Locate the cell with the specified text and output its [X, Y] center coordinate. 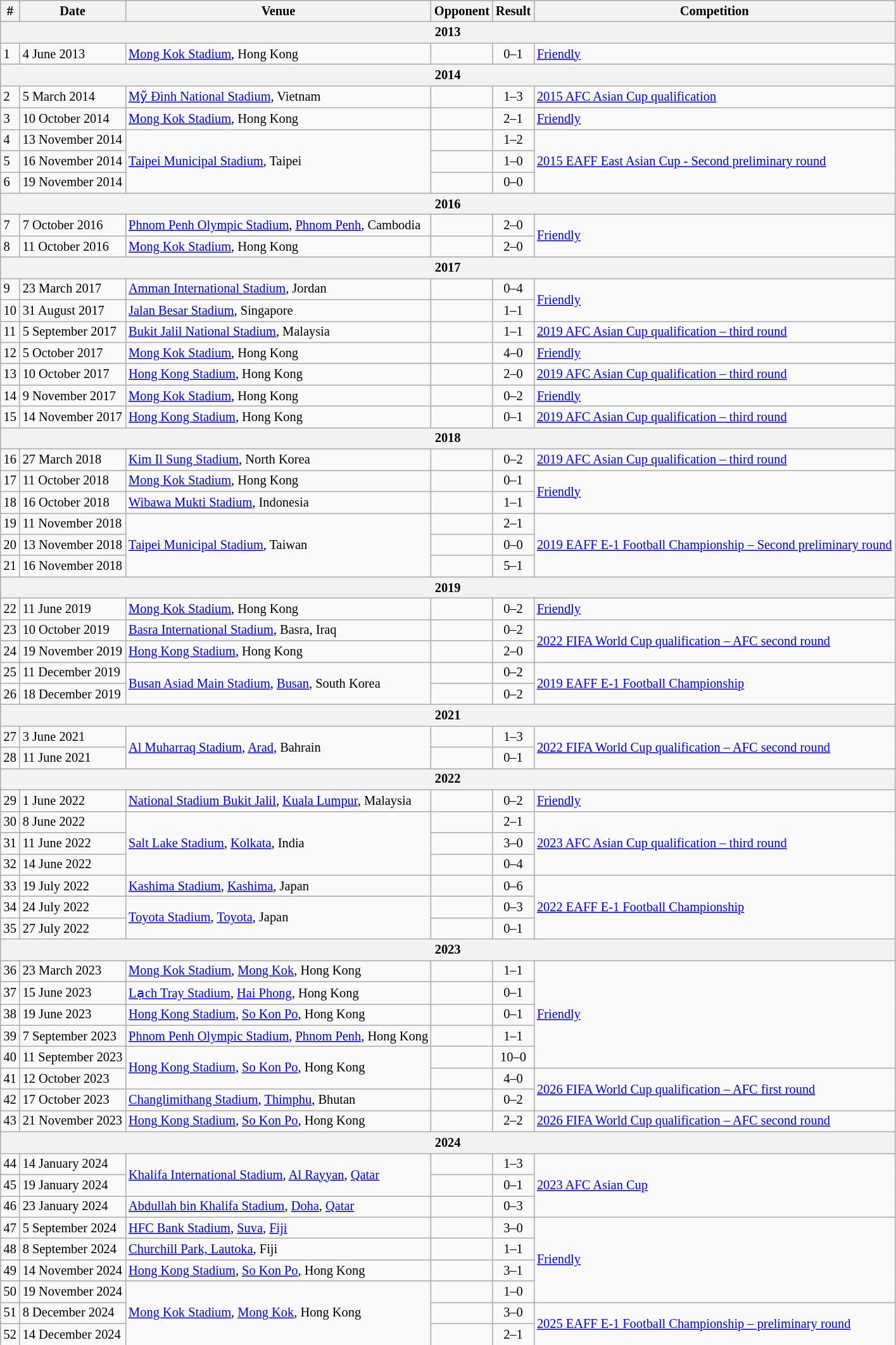
16 November 2018 [72, 566]
27 [10, 736]
2015 EAFF East Asian Cup - Second preliminary round [714, 161]
34 [10, 907]
Phnom Penh Olympic Stadium, Phnom Penh, Hong Kong [279, 1036]
19 November 2014 [72, 182]
36 [10, 971]
Kashima Stadium, Kashima, Japan [279, 886]
2022 EAFF E-1 Football Championship [714, 907]
13 November 2018 [72, 545]
24 July 2022 [72, 907]
11 October 2016 [72, 246]
9 November 2017 [72, 396]
4 June 2013 [72, 54]
50 [10, 1292]
14 [10, 396]
2013 [448, 32]
2025 EAFF E-1 Football Championship – preliminary round [714, 1323]
2022 [448, 779]
5 September 2017 [72, 332]
19 November 2024 [72, 1292]
7 [10, 225]
2–2 [513, 1121]
Khalifa International Stadium, Al Rayyan, Qatar [279, 1174]
Opponent [462, 11]
19 July 2022 [72, 886]
42 [10, 1100]
11 June 2021 [72, 758]
27 March 2018 [72, 460]
7 October 2016 [72, 225]
Basra International Stadium, Basra, Iraq [279, 630]
31 August 2017 [72, 310]
22 [10, 609]
18 [10, 502]
37 [10, 993]
2023 [448, 950]
19 [10, 524]
4 [10, 140]
5 March 2014 [72, 96]
32 [10, 864]
16 November 2014 [72, 161]
15 June 2023 [72, 993]
35 [10, 928]
16 October 2018 [72, 502]
17 October 2023 [72, 1100]
15 [10, 417]
11 June 2022 [72, 843]
11 June 2019 [72, 609]
26 [10, 694]
12 October 2023 [72, 1078]
Lạch Tray Stadium, Hai Phong, Hong Kong [279, 993]
9 [10, 289]
8 [10, 246]
11 November 2018 [72, 524]
10 October 2017 [72, 374]
20 [10, 545]
18 December 2019 [72, 694]
14 June 2022 [72, 864]
29 [10, 800]
1 June 2022 [72, 800]
49 [10, 1270]
3 June 2021 [72, 736]
Toyota Stadium, Toyota, Japan [279, 917]
Busan Asiad Main Stadium, Busan, South Korea [279, 683]
23 [10, 630]
Amman International Stadium, Jordan [279, 289]
Changlimithang Stadium, Thimphu, Bhutan [279, 1100]
48 [10, 1249]
11 [10, 332]
2023 AFC Asian Cup [714, 1185]
13 [10, 374]
Taipei Municipal Stadium, Taipei [279, 161]
3 [10, 118]
10 October 2014 [72, 118]
National Stadium Bukit Jalil, Kuala Lumpur, Malaysia [279, 800]
Venue [279, 11]
2 [10, 96]
47 [10, 1228]
2016 [448, 204]
2018 [448, 438]
5 September 2024 [72, 1228]
Wibawa Mukti Stadium, Indonesia [279, 502]
10 [10, 310]
Result [513, 11]
46 [10, 1206]
Taipei Municipal Stadium, Taiwan [279, 545]
7 September 2023 [72, 1036]
21 [10, 566]
19 January 2024 [72, 1185]
2023 AFC Asian Cup qualification – third round [714, 843]
30 [10, 822]
2019 [448, 588]
51 [10, 1313]
2017 [448, 268]
2021 [448, 715]
17 [10, 481]
2026 FIFA World Cup qualification – AFC second round [714, 1121]
33 [10, 886]
5 [10, 161]
1–2 [513, 140]
28 [10, 758]
11 December 2019 [72, 672]
14 January 2024 [72, 1164]
8 December 2024 [72, 1313]
Mỹ Đình National Stadium, Vietnam [279, 96]
14 November 2024 [72, 1270]
2015 AFC Asian Cup qualification [714, 96]
2024 [448, 1142]
23 March 2017 [72, 289]
Date [72, 11]
40 [10, 1057]
HFC Bank Stadium, Suva, Fiji [279, 1228]
3–1 [513, 1270]
25 [10, 672]
10 October 2019 [72, 630]
5 October 2017 [72, 353]
1 [10, 54]
Jalan Besar Stadium, Singapore [279, 310]
Kim Il Sung Stadium, North Korea [279, 460]
23 January 2024 [72, 1206]
16 [10, 460]
31 [10, 843]
21 November 2023 [72, 1121]
0–6 [513, 886]
14 December 2024 [72, 1334]
# [10, 11]
2026 FIFA World Cup qualification – AFC first round [714, 1089]
39 [10, 1036]
19 November 2019 [72, 652]
11 October 2018 [72, 481]
13 November 2014 [72, 140]
24 [10, 652]
10–0 [513, 1057]
Churchill Park, Lautoka, Fiji [279, 1249]
38 [10, 1014]
45 [10, 1185]
14 November 2017 [72, 417]
8 September 2024 [72, 1249]
2019 EAFF E-1 Football Championship [714, 683]
11 September 2023 [72, 1057]
23 March 2023 [72, 971]
Competition [714, 11]
2019 EAFF E-1 Football Championship – Second preliminary round [714, 545]
41 [10, 1078]
52 [10, 1334]
Al Muharraq Stadium, Arad, Bahrain [279, 747]
8 June 2022 [72, 822]
Phnom Penh Olympic Stadium, Phnom Penh, Cambodia [279, 225]
Abdullah bin Khalifa Stadium, Doha, Qatar [279, 1206]
Bukit Jalil National Stadium, Malaysia [279, 332]
Salt Lake Stadium, Kolkata, India [279, 843]
5–1 [513, 566]
27 July 2022 [72, 928]
44 [10, 1164]
43 [10, 1121]
12 [10, 353]
19 June 2023 [72, 1014]
6 [10, 182]
2014 [448, 75]
